Determine the [x, y] coordinate at the center of the cell enclosing the given text.  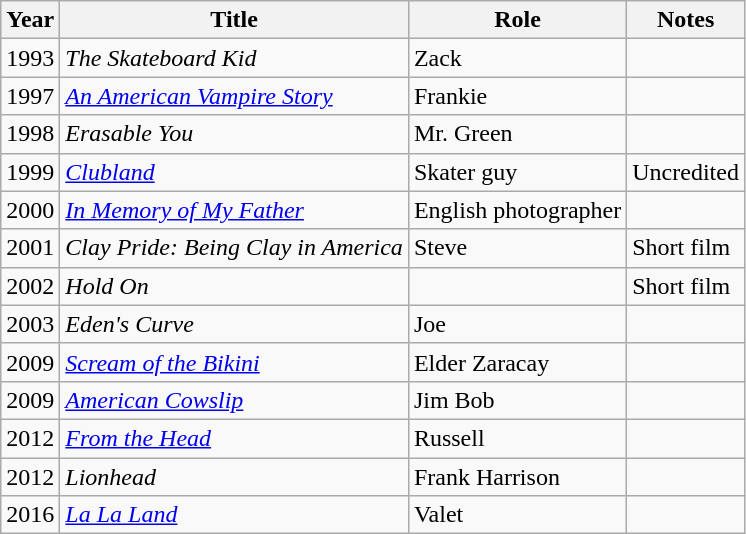
La La Land [234, 515]
Frankie [517, 96]
1993 [30, 58]
Title [234, 20]
Lionhead [234, 477]
2000 [30, 210]
An American Vampire Story [234, 96]
Year [30, 20]
Mr. Green [517, 134]
Elder Zaracay [517, 362]
Eden's Curve [234, 324]
Jim Bob [517, 400]
American Cowslip [234, 400]
Erasable You [234, 134]
1998 [30, 134]
2001 [30, 248]
Skater guy [517, 172]
1997 [30, 96]
Russell [517, 438]
The Skateboard Kid [234, 58]
Clubland [234, 172]
English photographer [517, 210]
Valet [517, 515]
1999 [30, 172]
Notes [686, 20]
Zack [517, 58]
2016 [30, 515]
Scream of the Bikini [234, 362]
Uncredited [686, 172]
Clay Pride: Being Clay in America [234, 248]
Frank Harrison [517, 477]
Joe [517, 324]
Steve [517, 248]
In Memory of My Father [234, 210]
Role [517, 20]
2003 [30, 324]
From the Head [234, 438]
Hold On [234, 286]
2002 [30, 286]
